Find where the given text appears and provide that cell's center as [X, Y] coordinate. 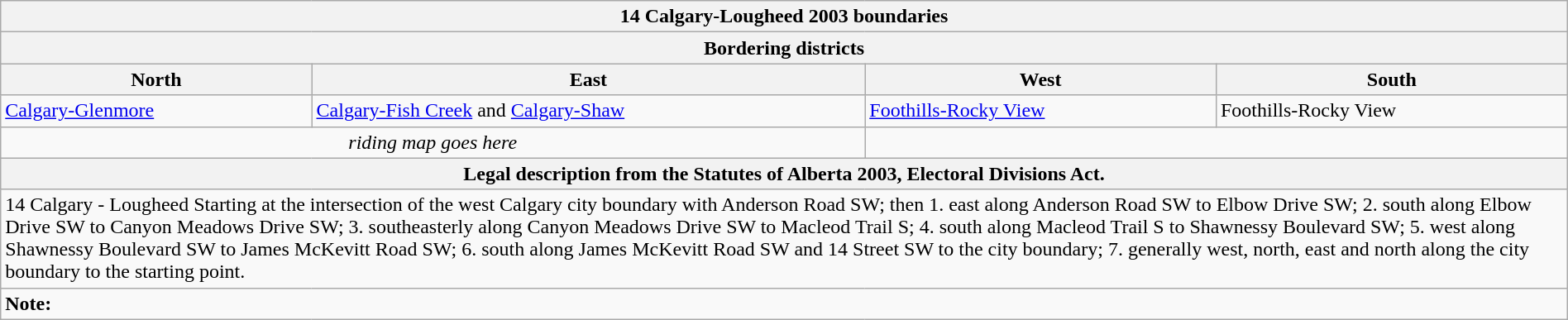
West [1040, 79]
East [589, 79]
riding map goes here [433, 142]
Note: [784, 303]
14 Calgary-Lougheed 2003 boundaries [784, 17]
Bordering districts [784, 48]
North [156, 79]
South [1391, 79]
Calgary-Glenmore [156, 111]
Calgary-Fish Creek and Calgary-Shaw [589, 111]
Legal description from the Statutes of Alberta 2003, Electoral Divisions Act. [784, 174]
